Pinpoint the cell where the given text exists, returning its [x, y] midpoint coordinate. 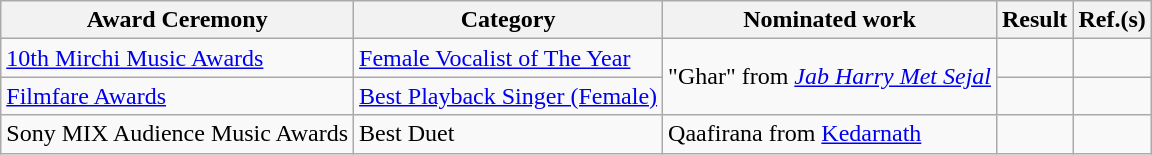
Award Ceremony [178, 20]
Female Vocalist of The Year [508, 58]
Qaafirana from Kedarnath [830, 134]
10th Mirchi Music Awards [178, 58]
Filmfare Awards [178, 96]
Best Duet [508, 134]
Ref.(s) [1112, 20]
Result [1034, 20]
Sony MIX Audience Music Awards [178, 134]
Best Playback Singer (Female) [508, 96]
Category [508, 20]
"Ghar" from Jab Harry Met Sejal [830, 77]
Nominated work [830, 20]
